Provide the [x, y] coordinate of the cell's center where the given text is located.  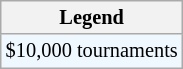
Legend [92, 17]
$10,000 tournaments [92, 51]
